Provide the (x, y) coordinate of the cell's center where the given text is located.  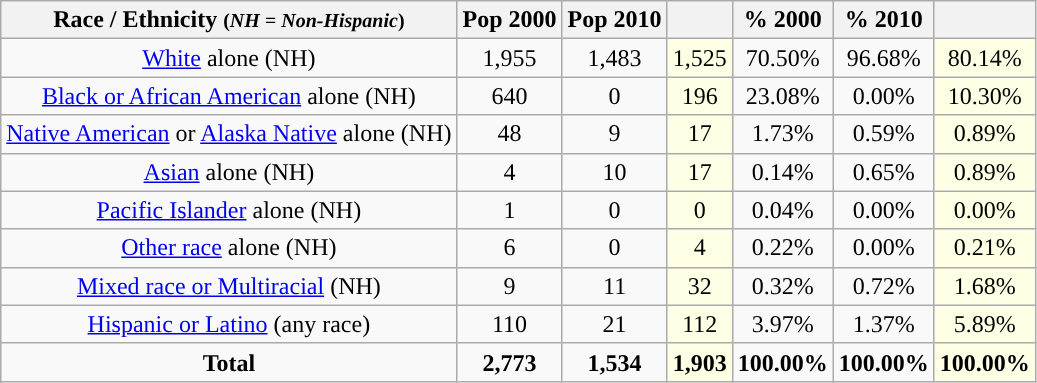
1.37% (884, 324)
5.89% (984, 324)
1,525 (700, 58)
0.22% (782, 248)
1 (510, 210)
48 (510, 134)
% 2010 (884, 20)
Mixed race or Multiracial (NH) (229, 286)
White alone (NH) (229, 58)
Pop 2010 (614, 20)
Pop 2000 (510, 20)
Black or African American alone (NH) (229, 96)
1,483 (614, 58)
Other race alone (NH) (229, 248)
1.68% (984, 286)
10.30% (984, 96)
0.72% (884, 286)
1,534 (614, 362)
80.14% (984, 58)
0.32% (782, 286)
Hispanic or Latino (any race) (229, 324)
Native American or Alaska Native alone (NH) (229, 134)
Pacific Islander alone (NH) (229, 210)
640 (510, 96)
10 (614, 172)
70.50% (782, 58)
196 (700, 96)
1,955 (510, 58)
% 2000 (782, 20)
11 (614, 286)
Race / Ethnicity (NH = Non-Hispanic) (229, 20)
1.73% (782, 134)
0.65% (884, 172)
Total (229, 362)
112 (700, 324)
21 (614, 324)
2,773 (510, 362)
0.21% (984, 248)
110 (510, 324)
Asian alone (NH) (229, 172)
23.08% (782, 96)
1,903 (700, 362)
0.59% (884, 134)
0.04% (782, 210)
32 (700, 286)
3.97% (782, 324)
96.68% (884, 58)
6 (510, 248)
0.14% (782, 172)
